Capture the cell that displays the provided text and extract its [X, Y] central coordinate. 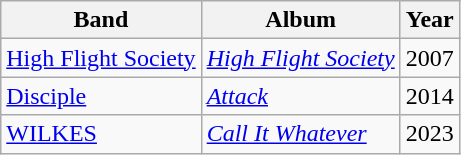
Disciple [101, 96]
WILKES [101, 134]
2023 [430, 134]
Band [101, 20]
Album [300, 20]
2007 [430, 58]
2014 [430, 96]
Call It Whatever [300, 134]
Year [430, 20]
Attack [300, 96]
